Identify which cell holds the provided text, then report its (X, Y) central coordinate. 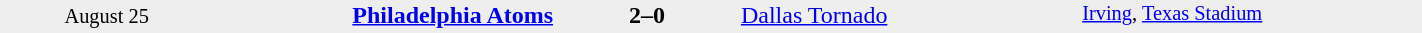
Philadelphia Atoms (384, 15)
August 25 (106, 16)
2–0 (648, 15)
Irving, Texas Stadium (1252, 16)
Dallas Tornado (910, 15)
